Extract the [X, Y] coordinate from the center of the cell holding the provided text.  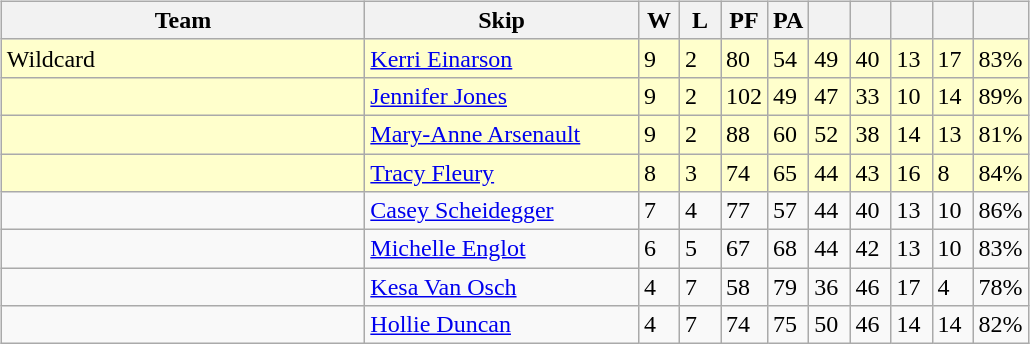
80 [744, 58]
Tracy Fleury [502, 173]
16 [912, 173]
84% [1000, 173]
Hollie Duncan [502, 325]
PA [788, 20]
89% [1000, 96]
102 [744, 96]
Jennifer Jones [502, 96]
81% [1000, 134]
77 [744, 211]
78% [1000, 287]
42 [870, 249]
38 [870, 134]
67 [744, 249]
43 [870, 173]
Mary-Anne Arsenault [502, 134]
Casey Scheidegger [502, 211]
PF [744, 20]
5 [700, 249]
L [700, 20]
75 [788, 325]
Team [183, 20]
W [658, 20]
3 [700, 173]
Michelle Englot [502, 249]
58 [744, 287]
Kerri Einarson [502, 58]
60 [788, 134]
65 [788, 173]
54 [788, 58]
Skip [502, 20]
88 [744, 134]
47 [830, 96]
33 [870, 96]
6 [658, 249]
36 [830, 287]
79 [788, 287]
68 [788, 249]
Kesa Van Osch [502, 287]
86% [1000, 211]
50 [830, 325]
57 [788, 211]
52 [830, 134]
Wildcard [183, 58]
82% [1000, 325]
